Scan for the cell matching the given text and deliver its [x, y] coordinate at center. 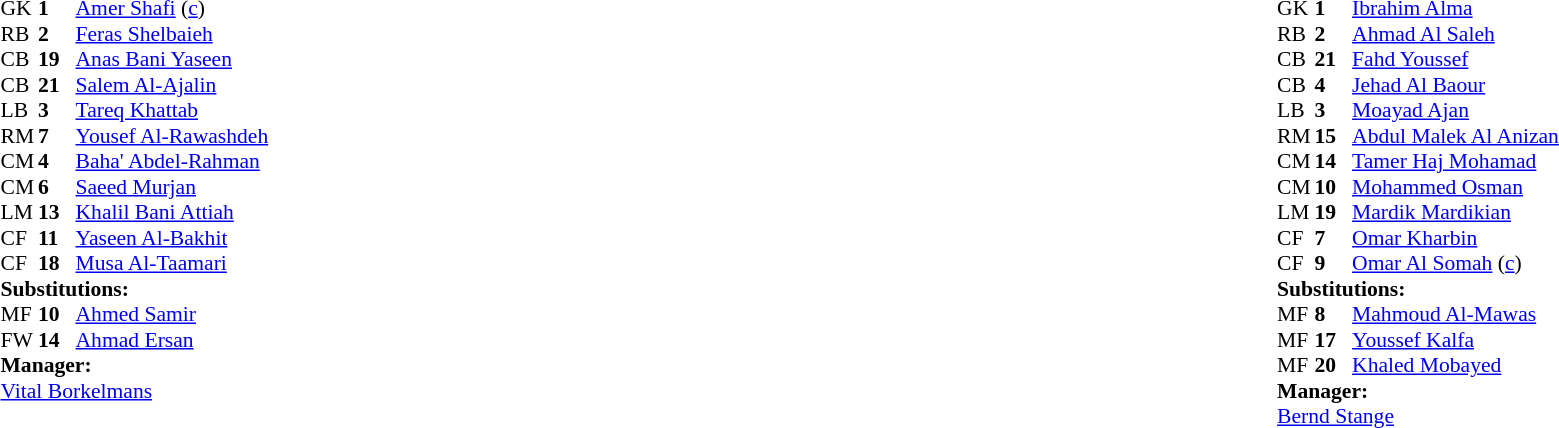
Omar Al Somah (c) [1456, 263]
17 [1334, 340]
6 [57, 187]
Khalil Bani Attiah [172, 213]
Feras Shelbaieh [172, 34]
Jehad Al Baour [1456, 85]
Moayad Ajan [1456, 111]
Anas Bani Yaseen [172, 59]
9 [1334, 263]
Baha' Abdel-Rahman [172, 161]
Youssef Kalfa [1456, 340]
Mardik Mardikian [1456, 213]
18 [57, 263]
Abdul Malek Al Anizan [1456, 136]
Tareq Khattab [172, 111]
15 [1334, 136]
Yaseen Al-Bakhit [172, 238]
11 [57, 238]
Khaled Mobayed [1456, 365]
Mahmoud Al-Mawas [1456, 315]
Ahmad Ersan [172, 340]
Saeed Murjan [172, 187]
Musa Al-Taamari [172, 263]
Omar Kharbin [1456, 238]
Mohammed Osman [1456, 187]
FW [19, 340]
Yousef Al-Rawashdeh [172, 136]
Vital Borkelmans [134, 391]
Salem Al-Ajalin [172, 85]
Ahmad Al Saleh [1456, 34]
20 [1334, 365]
Fahd Youssef [1456, 59]
Ahmed Samir [172, 315]
Tamer Haj Mohamad [1456, 161]
13 [57, 213]
8 [1334, 315]
